Scan for the cell matching the given text and deliver its (x, y) coordinate at center. 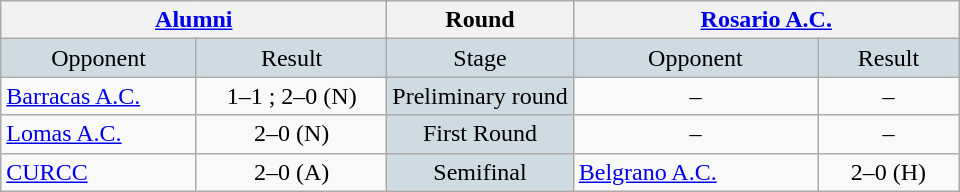
2–0 (N) (291, 134)
Rosario A.C. (766, 20)
CURCC (99, 172)
Barracas A.C. (99, 96)
1–1 ; 2–0 (N) (291, 96)
Lomas A.C. (99, 134)
Alumni (194, 20)
Preliminary round (480, 96)
Belgrano A.C. (695, 172)
Semifinal (480, 172)
Stage (480, 58)
Round (480, 20)
2–0 (H) (889, 172)
First Round (480, 134)
2–0 (A) (291, 172)
